Determine the (x, y) coordinate at the center of the cell enclosing the given text.  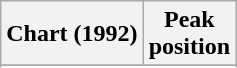
Chart (1992) (72, 34)
Peakposition (189, 34)
